Identify which cell holds the provided text, then report its (X, Y) central coordinate. 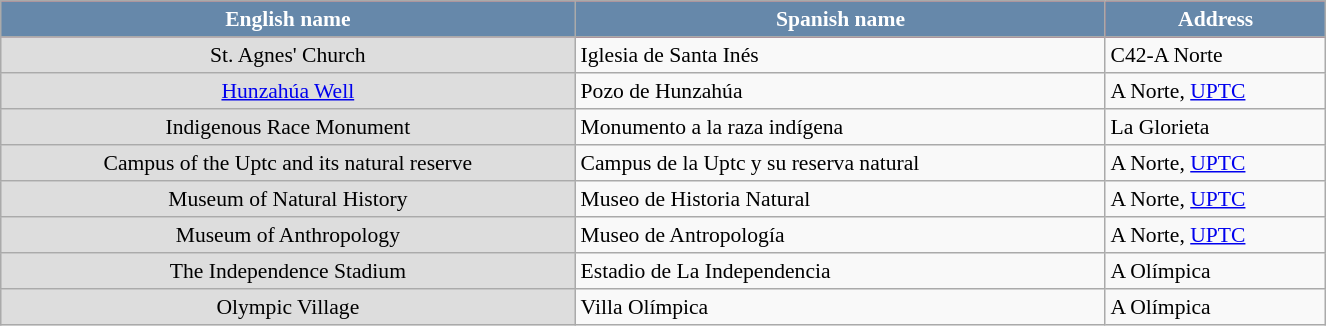
Monumento a la raza indígena (841, 127)
Iglesia de Santa Inés (841, 55)
Museum of Anthropology (288, 235)
Estadio de La Independencia (841, 271)
Pozo de Hunzahúa (841, 91)
Hunzahúa Well (288, 91)
Spanish name (841, 19)
Museum of Natural History (288, 199)
Museo de Historia Natural (841, 199)
English name (288, 19)
Olympic Village (288, 307)
Indigenous Race Monument (288, 127)
Campus de la Uptc y su reserva natural (841, 163)
C42-A Norte (1215, 55)
Campus of the Uptc and its natural reserve (288, 163)
Museo de Antropología (841, 235)
The Independence Stadium (288, 271)
La Glorieta (1215, 127)
Villa Olímpica (841, 307)
St. Agnes' Church (288, 55)
Address (1215, 19)
